Capture the cell that displays the provided text and extract its (X, Y) central coordinate. 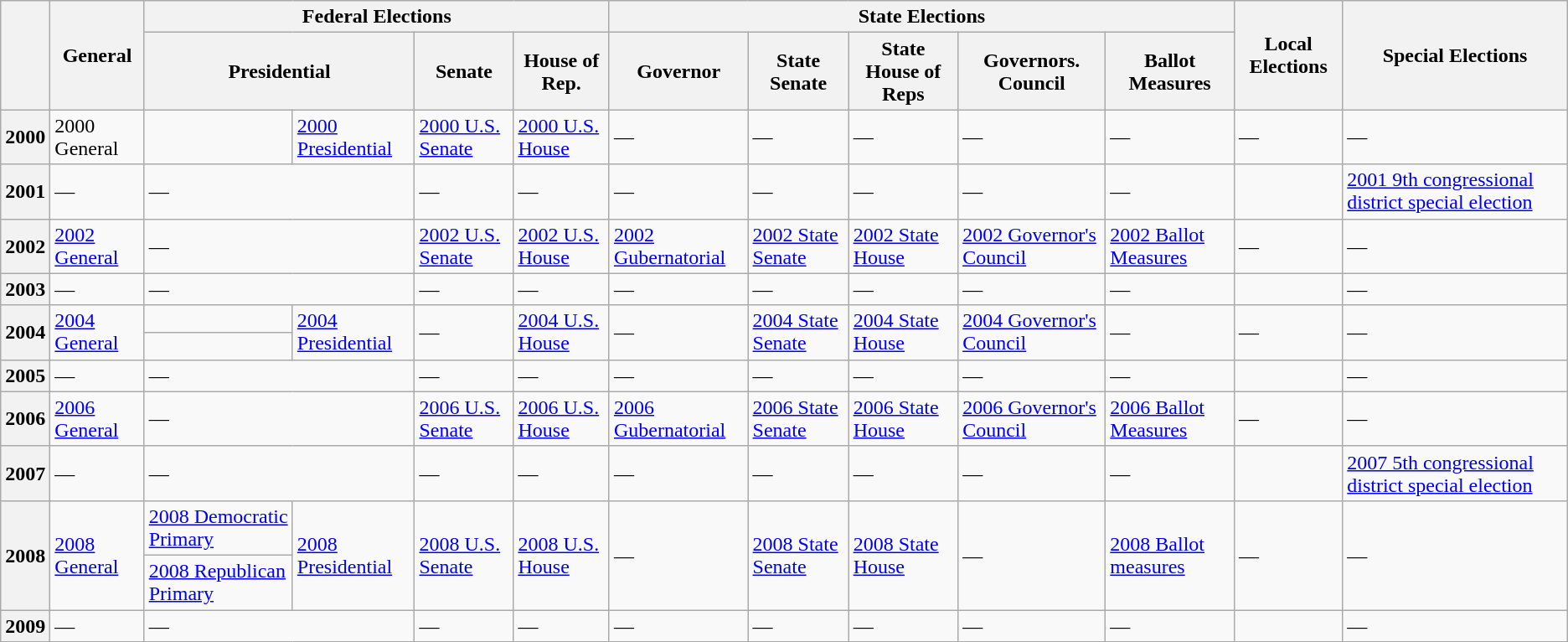
2009 (25, 626)
2006 General (97, 419)
2001 9th congressional district special election (1455, 191)
2004 State Senate (798, 332)
2006 State House (903, 419)
2004 General (97, 332)
2006 (25, 419)
2002 U.S. Senate (464, 246)
2000 Presidential (353, 137)
2008 Democratic Primary (218, 528)
Local Elections (1288, 55)
General (97, 55)
2006 Governor's Council (1032, 419)
2002 General (97, 246)
2002 Ballot Measures (1170, 246)
2008 General (97, 555)
2006 U.S. Senate (464, 419)
2002 Governor's Council (1032, 246)
2002 State House (903, 246)
2008 Ballot measures (1170, 555)
2000 General (97, 137)
2002 Gubernatorial (678, 246)
2000 U.S. Senate (464, 137)
2005 (25, 375)
2008 U.S. House (561, 555)
2001 (25, 191)
2007 (25, 473)
2008 Republican Primary (218, 582)
Governor (678, 71)
Ballot Measures (1170, 71)
Governors. Council (1032, 71)
Special Elections (1455, 55)
State Senate (798, 71)
2006 Ballot Measures (1170, 419)
2008 U.S. Senate (464, 555)
2004 (25, 332)
Federal Elections (377, 17)
2004 State House (903, 332)
2008 State House (903, 555)
2006 U.S. House (561, 419)
2007 5th congressional district special election (1455, 473)
2000 (25, 137)
State Elections (921, 17)
2008 State Senate (798, 555)
House of Rep. (561, 71)
State House of Reps (903, 71)
2008 Presidential (353, 555)
2003 (25, 289)
2008 (25, 555)
Senate (464, 71)
2000 U.S. House (561, 137)
2002 (25, 246)
2002 State Senate (798, 246)
2004 Presidential (353, 332)
2004 Governor's Council (1032, 332)
2004 U.S. House (561, 332)
2006 State Senate (798, 419)
2006 Gubernatorial (678, 419)
2002 U.S. House (561, 246)
Presidential (280, 71)
